Capture the cell that displays the provided text and extract its [x, y] central coordinate. 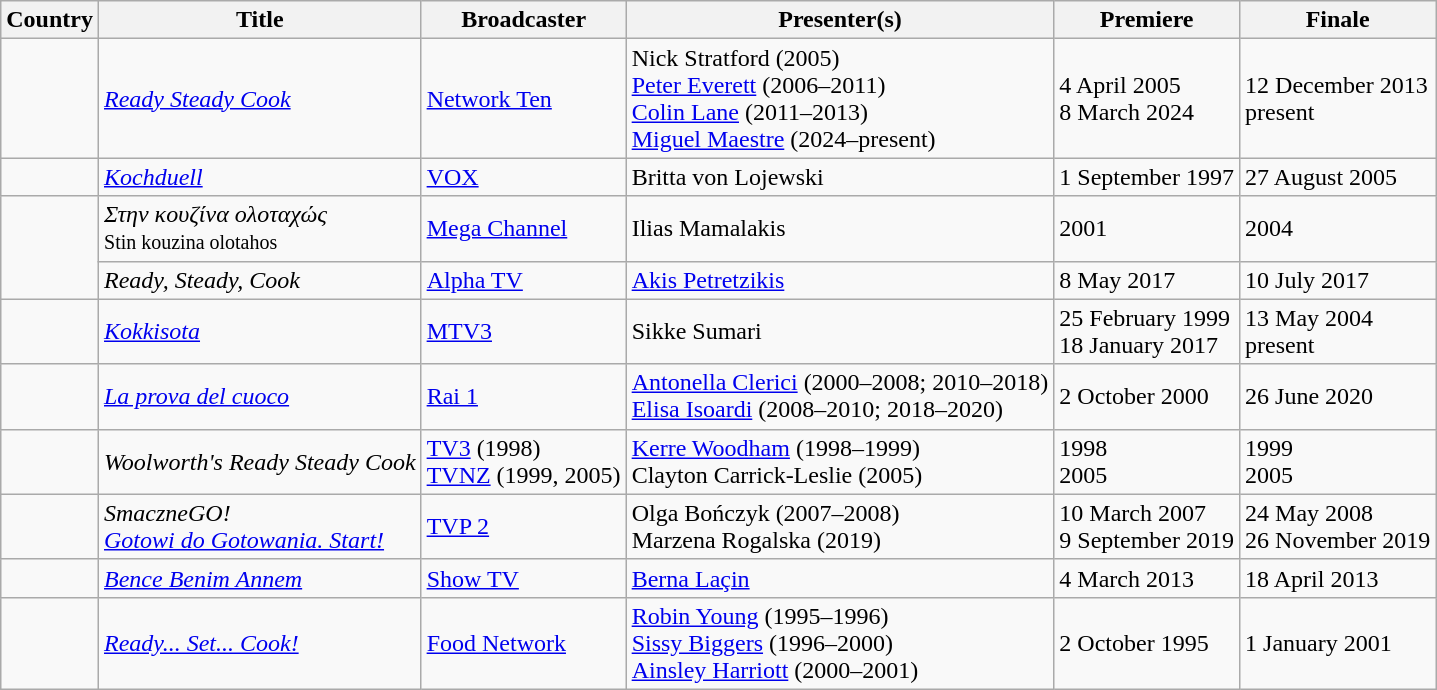
Sikke Sumari [840, 332]
18 April 2013 [1338, 578]
4 March 2013 [1147, 578]
MTV3 [524, 332]
2 October 1995 [1147, 643]
Nick Stratford (2005)Peter Everett (2006–2011)Colin Lane (2011–2013) Miguel Maestre (2024–present) [840, 98]
2004 [1338, 228]
Antonella Clerici (2000–2008; 2010–2018)Elisa Isoardi (2008–2010; 2018–2020) [840, 396]
TV3 (1998)TVNZ (1999, 2005) [524, 462]
Show TV [524, 578]
Presenter(s) [840, 20]
13 May 2004present [1338, 332]
VOX [524, 177]
SmaczneGO!Gotowi do Gotowania. Start! [260, 526]
Kerre Woodham (1998–1999)Clayton Carrick-Leslie (2005) [840, 462]
19992005 [1338, 462]
8 May 2017 [1147, 280]
Akis Petretzikis [840, 280]
Country [50, 20]
2 October 2000 [1147, 396]
Title [260, 20]
TVP 2 [524, 526]
Broadcaster [524, 20]
Kokkisota [260, 332]
La prova del cuoco [260, 396]
Ready... Set... Cook! [260, 643]
Robin Young (1995–1996)Sissy Biggers (1996–2000)Ainsley Harriott (2000–2001) [840, 643]
4 April 20058 March 2024 [1147, 98]
19982005 [1147, 462]
Olga Bończyk (2007–2008)Marzena Rogalska (2019) [840, 526]
1 January 2001 [1338, 643]
26 June 2020 [1338, 396]
24 May 200826 November 2019 [1338, 526]
Berna Laçin [840, 578]
Bence Benim Annem [260, 578]
Network Ten [524, 98]
25 February 199918 January 2017 [1147, 332]
Britta von Lojewski [840, 177]
10 March 20079 September 2019 [1147, 526]
Food Network [524, 643]
1 September 1997 [1147, 177]
2001 [1147, 228]
Ilias Mamalakis [840, 228]
Rai 1 [524, 396]
Mega Channel [524, 228]
12 December 2013present [1338, 98]
Premiere [1147, 20]
Alpha TV [524, 280]
Woolworth's Ready Steady Cook [260, 462]
Στην κουζίνα ολοταχώςStin kouzina olotahos [260, 228]
10 July 2017 [1338, 280]
Ready Steady Cook [260, 98]
Finale [1338, 20]
Kochduell [260, 177]
Ready, Steady, Cook [260, 280]
27 August 2005 [1338, 177]
